Determine the (x, y) coordinate at the center of the cell enclosing the given text.  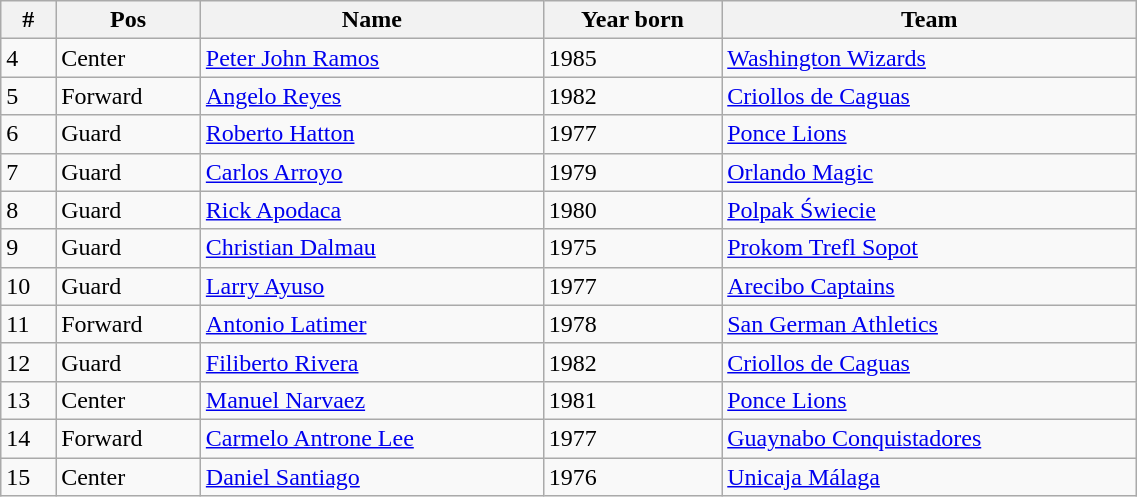
1979 (632, 172)
7 (28, 172)
Antonio Latimer (372, 324)
1975 (632, 248)
Rick Apodaca (372, 210)
Carmelo Antrone Lee (372, 438)
4 (28, 58)
Year born (632, 20)
8 (28, 210)
Arecibo Captains (930, 286)
11 (28, 324)
Larry Ayuso (372, 286)
Orlando Magic (930, 172)
5 (28, 96)
1985 (632, 58)
1978 (632, 324)
Daniel Santiago (372, 477)
Roberto Hatton (372, 134)
Filiberto Rivera (372, 362)
12 (28, 362)
San German Athletics (930, 324)
14 (28, 438)
Christian Dalmau (372, 248)
Pos (128, 20)
9 (28, 248)
Angelo Reyes (372, 96)
Team (930, 20)
Unicaja Málaga (930, 477)
Carlos Arroyo (372, 172)
Prokom Trefl Sopot (930, 248)
13 (28, 400)
Peter John Ramos (372, 58)
Guaynabo Conquistadores (930, 438)
15 (28, 477)
1981 (632, 400)
# (28, 20)
Polpak Świecie (930, 210)
Washington Wizards (930, 58)
Name (372, 20)
1980 (632, 210)
10 (28, 286)
Manuel Narvaez (372, 400)
1976 (632, 477)
6 (28, 134)
